Locate the cell with the specified text and output its (x, y) center coordinate. 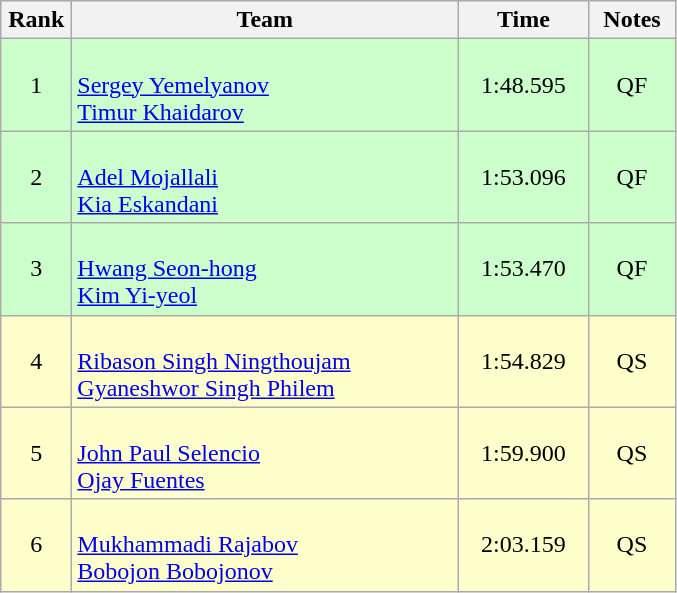
1:53.470 (524, 269)
1:48.595 (524, 85)
John Paul SelencioOjay Fuentes (265, 453)
1:53.096 (524, 177)
Rank (36, 20)
Time (524, 20)
2:03.159 (524, 545)
Notes (632, 20)
Hwang Seon-hongKim Yi-yeol (265, 269)
Adel MojallaliKia Eskandani (265, 177)
1:54.829 (524, 361)
2 (36, 177)
4 (36, 361)
1:59.900 (524, 453)
Mukhammadi RajabovBobojon Bobojonov (265, 545)
Sergey YemelyanovTimur Khaidarov (265, 85)
Ribason Singh NingthoujamGyaneshwor Singh Philem (265, 361)
6 (36, 545)
Team (265, 20)
3 (36, 269)
5 (36, 453)
1 (36, 85)
